Pinpoint the cell where the given text exists, returning its (x, y) midpoint coordinate. 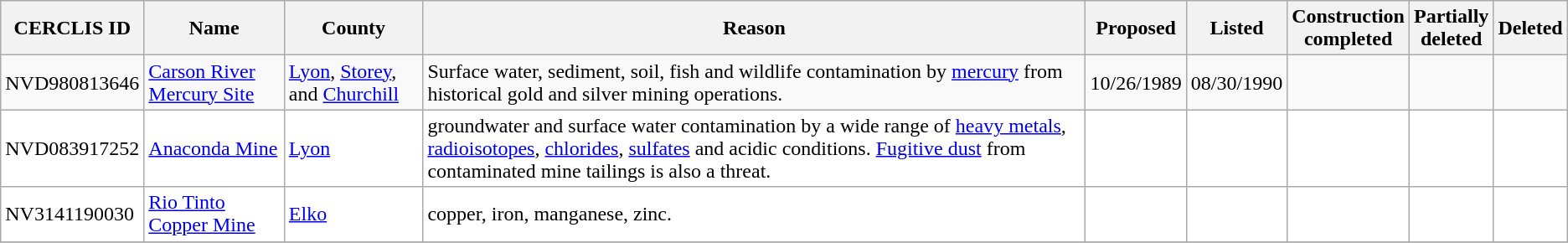
10/26/1989 (1136, 82)
Name (214, 28)
Constructioncompleted (1349, 28)
CERCLIS ID (72, 28)
County (353, 28)
Proposed (1136, 28)
Deleted (1530, 28)
NVD083917252 (72, 148)
NV3141190030 (72, 215)
Partiallydeleted (1451, 28)
Rio Tinto Copper Mine (214, 215)
Reason (754, 28)
Lyon (353, 148)
Elko (353, 215)
Surface water, sediment, soil, fish and wildlife contamination by mercury from historical gold and silver mining operations. (754, 82)
08/30/1990 (1236, 82)
copper, iron, manganese, zinc. (754, 215)
Lyon, Storey, and Churchill (353, 82)
Carson River Mercury Site (214, 82)
Listed (1236, 28)
NVD980813646 (72, 82)
Anaconda Mine (214, 148)
